Identify which cell holds the provided text, then report its (X, Y) central coordinate. 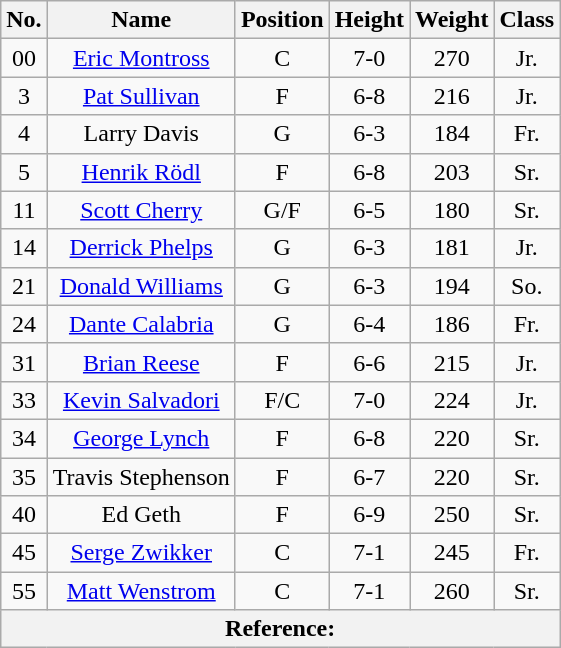
6-5 (369, 210)
Larry Davis (141, 134)
6-9 (369, 515)
Ed Geth (141, 515)
21 (24, 286)
224 (452, 400)
33 (24, 400)
6-6 (369, 362)
5 (24, 172)
194 (452, 286)
Donald Williams (141, 286)
4 (24, 134)
34 (24, 438)
184 (452, 134)
14 (24, 248)
Derrick Phelps (141, 248)
250 (452, 515)
Class (527, 20)
Reference: (280, 629)
Dante Calabria (141, 324)
Position (282, 20)
180 (452, 210)
00 (24, 58)
24 (24, 324)
270 (452, 58)
216 (452, 96)
Brian Reese (141, 362)
45 (24, 553)
11 (24, 210)
245 (452, 553)
Weight (452, 20)
203 (452, 172)
Travis Stephenson (141, 477)
So. (527, 286)
186 (452, 324)
Serge Zwikker (141, 553)
6-4 (369, 324)
Height (369, 20)
Eric Montross (141, 58)
31 (24, 362)
G/F (282, 210)
Henrik Rödl (141, 172)
215 (452, 362)
Name (141, 20)
No. (24, 20)
F/C (282, 400)
40 (24, 515)
55 (24, 591)
Pat Sullivan (141, 96)
3 (24, 96)
Kevin Salvadori (141, 400)
181 (452, 248)
35 (24, 477)
260 (452, 591)
6-7 (369, 477)
George Lynch (141, 438)
Scott Cherry (141, 210)
Matt Wenstrom (141, 591)
